From the cell containing the given text, extract its center point as [x, y] coordinate. 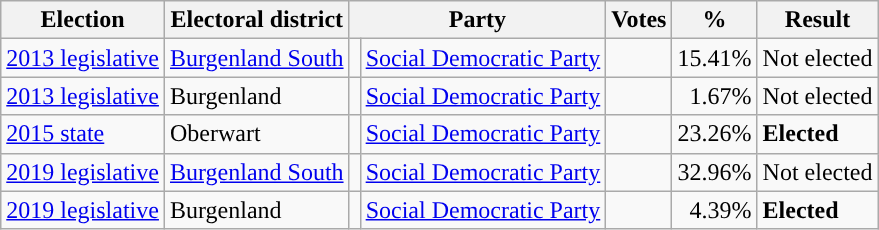
Oberwart [256, 134]
32.96% [714, 172]
1.67% [714, 96]
4.39% [714, 210]
Votes [639, 20]
15.41% [714, 58]
Result [818, 20]
% [714, 20]
Election [83, 20]
2015 state [83, 134]
Party [478, 20]
Electoral district [256, 20]
23.26% [714, 134]
